Pinpoint the cell where the given text exists, returning its [x, y] midpoint coordinate. 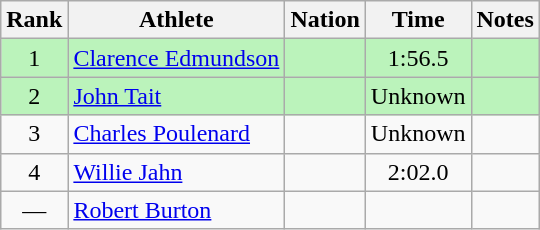
2:02.0 [418, 172]
Nation [325, 20]
Time [418, 20]
— [34, 210]
1:56.5 [418, 58]
Robert Burton [176, 210]
Rank [34, 20]
1 [34, 58]
Notes [505, 20]
2 [34, 96]
John Tait [176, 96]
3 [34, 134]
Charles Poulenard [176, 134]
4 [34, 172]
Athlete [176, 20]
Willie Jahn [176, 172]
Clarence Edmundson [176, 58]
